Detect which cell encompasses the target text, then output its (X, Y) center coordinate. 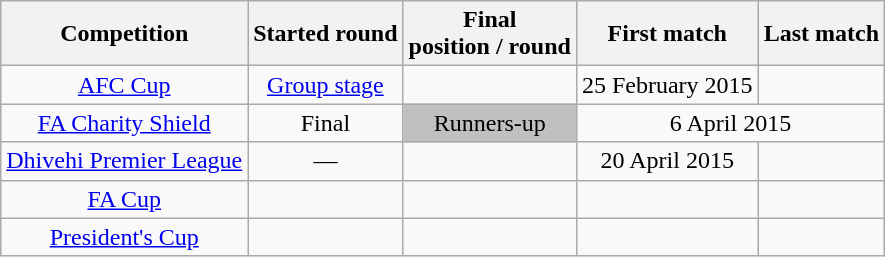
25 February 2015 (667, 85)
Last match (821, 34)
20 April 2015 (667, 161)
Runners-up (490, 123)
Finalposition / round (490, 34)
Final (326, 123)
— (326, 161)
FA Cup (124, 199)
Group stage (326, 85)
6 April 2015 (730, 123)
Dhivehi Premier League (124, 161)
FA Charity Shield (124, 123)
President's Cup (124, 237)
Competition (124, 34)
AFC Cup (124, 85)
Started round (326, 34)
First match (667, 34)
